Locate the cell with the specified text and output its (x, y) center coordinate. 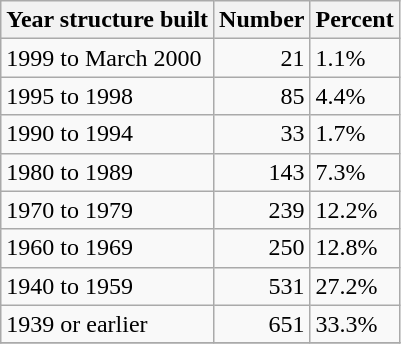
4.4% (354, 96)
27.2% (354, 286)
1990 to 1994 (108, 134)
21 (262, 58)
1960 to 1969 (108, 248)
1970 to 1979 (108, 210)
651 (262, 324)
143 (262, 172)
33.3% (354, 324)
250 (262, 248)
1995 to 1998 (108, 96)
Year structure built (108, 20)
531 (262, 286)
Number (262, 20)
12.8% (354, 248)
1939 or earlier (108, 324)
12.2% (354, 210)
239 (262, 210)
33 (262, 134)
1.1% (354, 58)
1940 to 1959 (108, 286)
85 (262, 96)
Percent (354, 20)
1999 to March 2000 (108, 58)
7.3% (354, 172)
1980 to 1989 (108, 172)
1.7% (354, 134)
